Pinpoint the cell where the given text exists, returning its (x, y) midpoint coordinate. 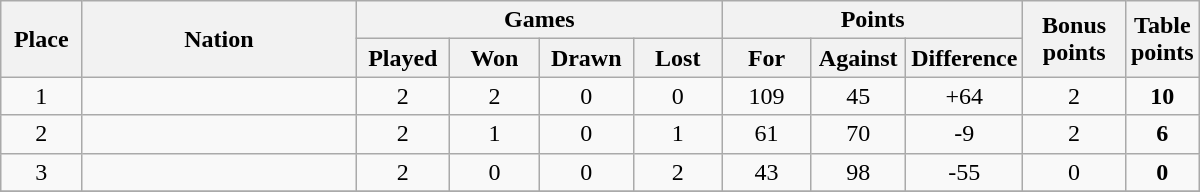
Won (494, 58)
-9 (964, 134)
109 (767, 96)
Bonuspoints (1074, 39)
43 (767, 172)
Played (402, 58)
61 (767, 134)
Difference (964, 58)
45 (858, 96)
3 (42, 172)
Place (42, 39)
Games (539, 20)
Against (858, 58)
Tablepoints (1162, 39)
10 (1162, 96)
Points (873, 20)
Nation (219, 39)
6 (1162, 134)
+64 (964, 96)
98 (858, 172)
-55 (964, 172)
70 (858, 134)
For (767, 58)
Drawn (586, 58)
Lost (678, 58)
